Identify which cell holds the provided text, then report its (x, y) central coordinate. 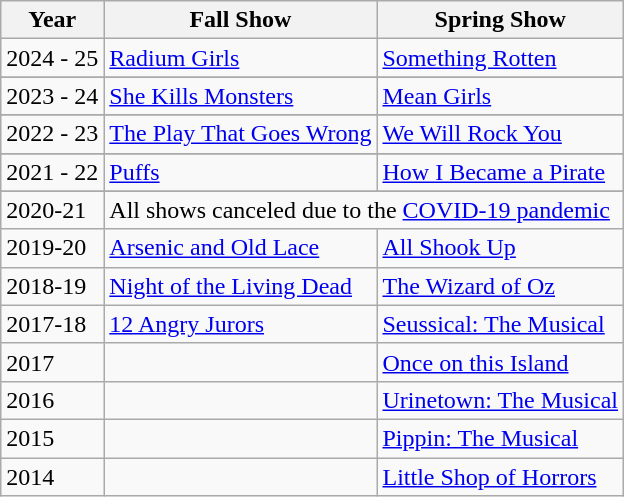
Something Rotten (500, 58)
Year (52, 20)
Arsenic and Old Lace (240, 248)
We Will Rock You (500, 134)
Night of the Living Dead (240, 286)
2017-18 (52, 324)
The Wizard of Oz (500, 286)
Seussical: The Musical (500, 324)
Mean Girls (500, 96)
Once on this Island (500, 362)
2021 - 22 (52, 172)
2020-21 (52, 210)
Little Shop of Horrors (500, 477)
Spring Show (500, 20)
All shows canceled due to the COVID-19 pandemic (364, 210)
2017 (52, 362)
12 Angry Jurors (240, 324)
2019-20 (52, 248)
The Play That Goes Wrong (240, 134)
2024 - 25 (52, 58)
Urinetown: The Musical (500, 400)
Pippin: The Musical (500, 438)
Fall Show (240, 20)
2022 - 23 (52, 134)
Radium Girls (240, 58)
She Kills Monsters (240, 96)
All Shook Up (500, 248)
2023 - 24 (52, 96)
Puffs (240, 172)
2016 (52, 400)
2018-19 (52, 286)
2015 (52, 438)
How I Became a Pirate (500, 172)
2014 (52, 477)
